Return [X, Y] of the center of cell containing provided text 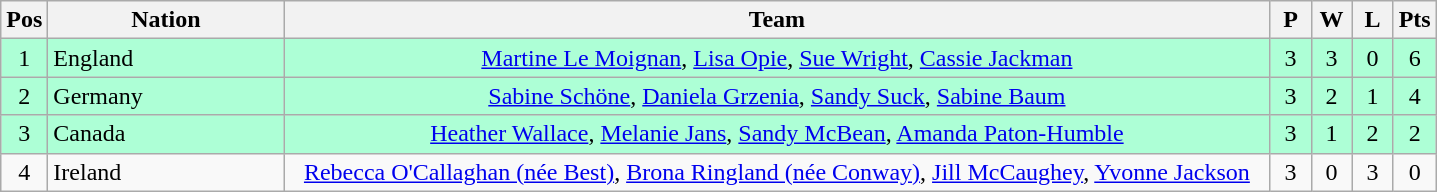
Sabine Schöne, Daniela Grzenia, Sandy Suck, Sabine Baum [777, 96]
Ireland [166, 172]
England [166, 58]
Pts [1414, 20]
P [1290, 20]
L [1372, 20]
Canada [166, 134]
Rebecca O'Callaghan (née Best), Brona Ringland (née Conway), Jill McCaughey, Yvonne Jackson [777, 172]
6 [1414, 58]
Martine Le Moignan, Lisa Opie, Sue Wright, Cassie Jackman [777, 58]
Germany [166, 96]
Nation [166, 20]
Team [777, 20]
Pos [24, 20]
W [1332, 20]
Heather Wallace, Melanie Jans, Sandy McBean, Amanda Paton-Humble [777, 134]
